Provide the (X, Y) coordinate of the cell's center where the given text is located.  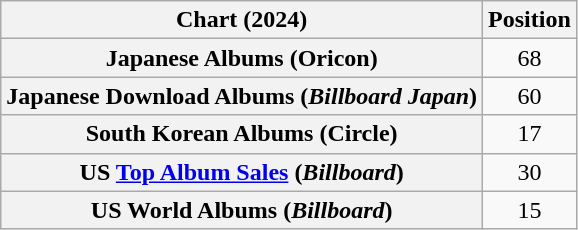
South Korean Albums (Circle) (242, 134)
30 (530, 172)
17 (530, 134)
Japanese Albums (Oricon) (242, 58)
US World Albums (Billboard) (242, 210)
Japanese Download Albums (Billboard Japan) (242, 96)
Position (530, 20)
60 (530, 96)
15 (530, 210)
US Top Album Sales (Billboard) (242, 172)
Chart (2024) (242, 20)
68 (530, 58)
